Output the (x, y) coordinate of the center of the cell containing the given text.  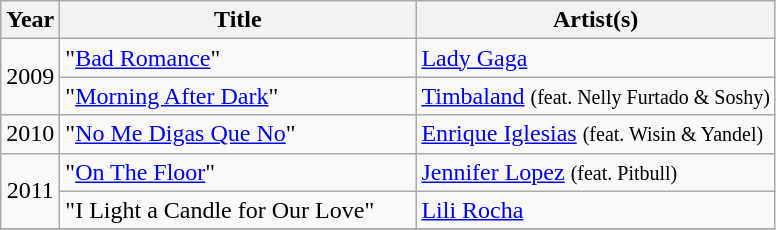
2009 (30, 77)
2011 (30, 191)
2010 (30, 134)
Timbaland (feat. Nelly Furtado & Soshy) (596, 96)
"On The Floor" (238, 172)
Lady Gaga (596, 58)
Title (238, 20)
"Morning After Dark" (238, 96)
Year (30, 20)
Lili Rocha (596, 210)
Enrique Iglesias (feat. Wisin & Yandel) (596, 134)
Artist(s) (596, 20)
"I Light a Candle for Our Love" (238, 210)
"Bad Romance" (238, 58)
Jennifer Lopez (feat. Pitbull) (596, 172)
"No Me Digas Que No" (238, 134)
